Extract the [X, Y] coordinate from the center of the cell holding the provided text.  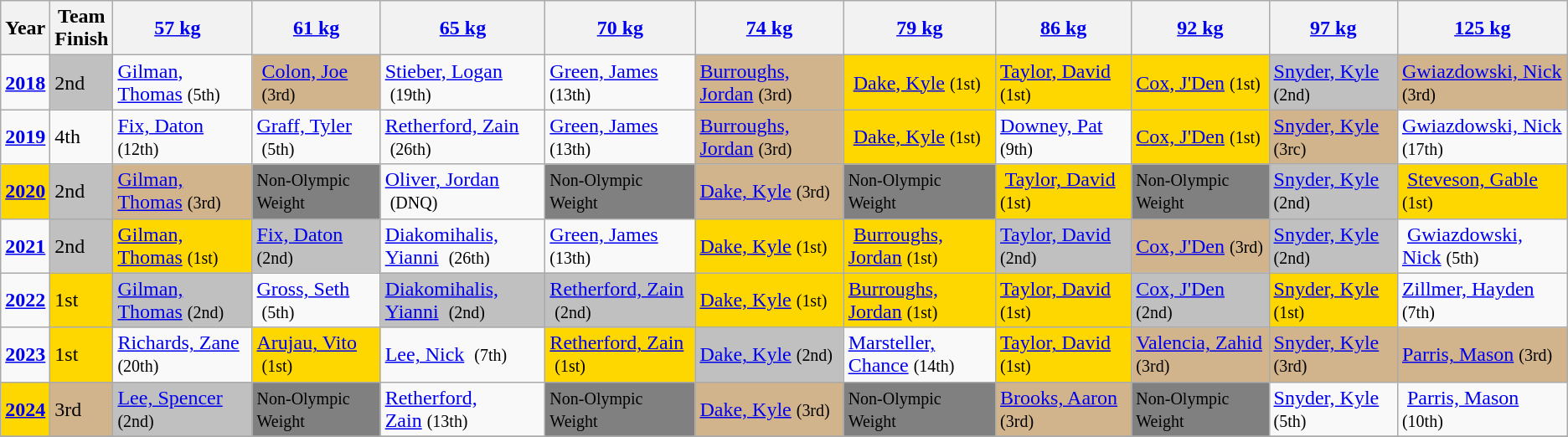
2023 [25, 355]
61 kg [317, 28]
Stieber, Logan (19th) [462, 82]
Gilman, Thomas (5th) [183, 82]
Year [25, 28]
Oliver, Jordan (DNQ) [462, 191]
Retherford, Zain (2nd) [620, 300]
Gwiazdowski, Nick (3rd) [1483, 82]
Parris, Mason (10th) [1483, 409]
Lee, Spencer (2nd) [183, 409]
86 kg [1064, 28]
Gwiazdowski, Nick (5th) [1483, 246]
Snyder, Kyle (3rd) [1333, 355]
Marsteller, Chance (14th) [920, 355]
Fix, Daton (12th) [183, 137]
Diakomihalis, Yianni (26th) [462, 246]
Gilman, Thomas (1st) [183, 246]
Snyder, Kyle (1st) [1333, 300]
Snyder, Kyle (3rc) [1333, 137]
Zillmer, Hayden (7th) [1483, 300]
2020 [25, 191]
Arujau, Vito (1st) [317, 355]
Diakomihalis, Yianni (2nd) [462, 300]
Richards, Zane (20th) [183, 355]
Lee, Nick (7th) [462, 355]
Graff, Tyler (5th) [317, 137]
Gwiazdowski, Nick (17th) [1483, 137]
2022 [25, 300]
Team Finish [82, 28]
Steveson, Gable (1st) [1483, 191]
Retherford, Zain (26th) [462, 137]
3rd [82, 409]
57 kg [183, 28]
Downey, Pat (9th) [1064, 137]
Gilman, Thomas (2nd) [183, 300]
Retherford, Zain (1st) [620, 355]
2019 [25, 137]
Cox, J'Den (2nd) [1200, 300]
92 kg [1200, 28]
Parris, Mason (3rd) [1483, 355]
Colon, Joe (3rd) [317, 82]
70 kg [620, 28]
4th [82, 137]
Valencia, Zahid (3rd) [1200, 355]
Dake, Kyle (2nd) [769, 355]
Snyder, Kyle (5th) [1333, 409]
125 kg [1483, 28]
Gilman, Thomas (3rd) [183, 191]
Retherford, Zain (13th) [462, 409]
Gross, Seth (5th) [317, 300]
2018 [25, 82]
Cox, J'Den (3rd) [1200, 246]
Taylor, David (2nd) [1064, 246]
2021 [25, 246]
74 kg [769, 28]
79 kg [920, 28]
Brooks, Aaron (3rd) [1064, 409]
97 kg [1333, 28]
Fix, Daton (2nd) [317, 246]
65 kg [462, 28]
2024 [25, 409]
